Provide the [x, y] coordinate of the cell's center where the given text is located.  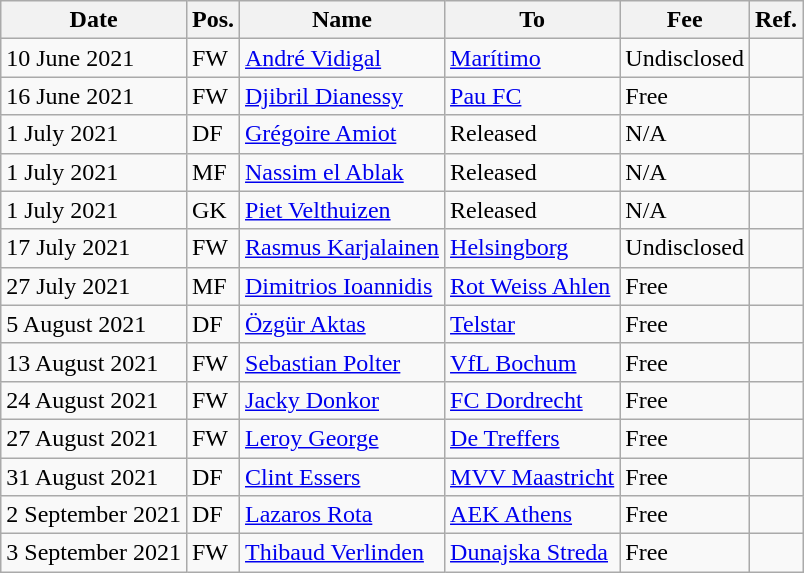
13 August 2021 [94, 362]
Sebastian Polter [342, 362]
Piet Velthuizen [342, 210]
Jacky Donkor [342, 400]
VfL Bochum [532, 362]
Pau FC [532, 96]
Dimitrios Ioannidis [342, 286]
Rasmus Karjalainen [342, 248]
Thibaud Verlinden [342, 553]
Rot Weiss Ahlen [532, 286]
MVV Maastricht [532, 477]
10 June 2021 [94, 58]
Name [342, 20]
Leroy George [342, 438]
Marítimo [532, 58]
5 August 2021 [94, 324]
Telstar [532, 324]
To [532, 20]
Clint Essers [342, 477]
Dunajska Streda [532, 553]
17 July 2021 [94, 248]
André Vidigal [342, 58]
Nassim el Ablak [342, 172]
27 July 2021 [94, 286]
3 September 2021 [94, 553]
Lazaros Rota [342, 515]
Ref. [776, 20]
Date [94, 20]
Pos. [212, 20]
Fee [685, 20]
Özgür Aktas [342, 324]
Grégoire Amiot [342, 134]
2 September 2021 [94, 515]
GK [212, 210]
Helsingborg [532, 248]
27 August 2021 [94, 438]
AEK Athens [532, 515]
16 June 2021 [94, 96]
31 August 2021 [94, 477]
Djibril Dianessy [342, 96]
De Treffers [532, 438]
24 August 2021 [94, 400]
FC Dordrecht [532, 400]
